Return (X, Y) of the center of cell containing provided text 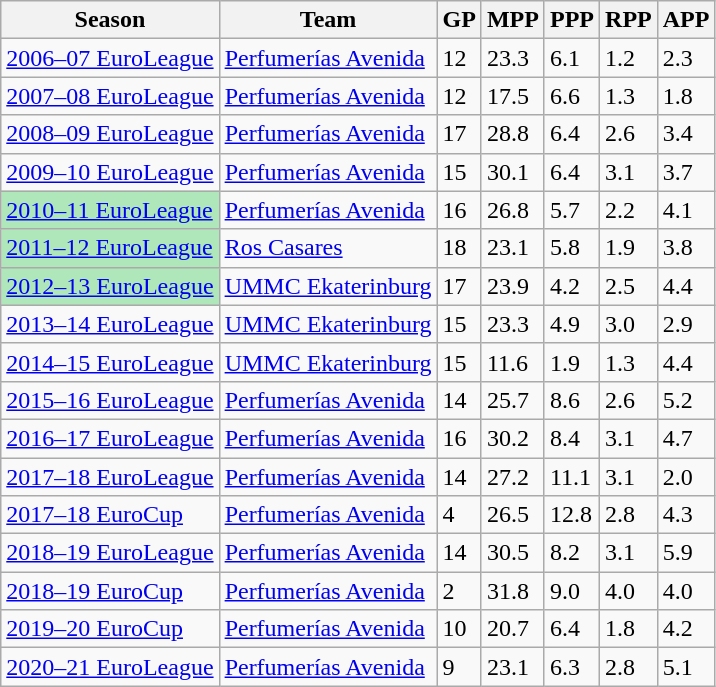
10 (459, 629)
25.7 (512, 400)
8.2 (572, 553)
2018–19 EuroCup (110, 591)
2 (459, 591)
20.7 (512, 629)
26.8 (512, 210)
27.2 (512, 477)
3.7 (686, 172)
8.6 (572, 400)
30.2 (512, 438)
2.0 (686, 477)
2011–12 EuroLeague (110, 248)
2.9 (686, 324)
5.9 (686, 553)
30.1 (512, 172)
5.7 (572, 210)
11.1 (572, 477)
2019–20 EuroCup (110, 629)
2017–18 EuroCup (110, 515)
RPP (629, 20)
17.5 (512, 96)
5.1 (686, 667)
9 (459, 667)
23.9 (512, 286)
4.1 (686, 210)
2006–07 EuroLeague (110, 58)
2008–09 EuroLeague (110, 134)
26.5 (512, 515)
4 (459, 515)
3.0 (629, 324)
2016–17 EuroLeague (110, 438)
2013–14 EuroLeague (110, 324)
5.8 (572, 248)
2007–08 EuroLeague (110, 96)
4.7 (686, 438)
18 (459, 248)
2020–21 EuroLeague (110, 667)
3.8 (686, 248)
2015–16 EuroLeague (110, 400)
Ros Casares (328, 248)
4.9 (572, 324)
2.3 (686, 58)
2.5 (629, 286)
8.4 (572, 438)
28.8 (512, 134)
11.6 (512, 362)
2.2 (629, 210)
6.3 (572, 667)
3.4 (686, 134)
Season (110, 20)
6.6 (572, 96)
2017–18 EuroLeague (110, 477)
PPP (572, 20)
MPP (512, 20)
Team (328, 20)
9.0 (572, 591)
4.3 (686, 515)
6.1 (572, 58)
12.8 (572, 515)
5.2 (686, 400)
GP (459, 20)
APP (686, 20)
2012–13 EuroLeague (110, 286)
2010–11 EuroLeague (110, 210)
2009–10 EuroLeague (110, 172)
1.2 (629, 58)
2018–19 EuroLeague (110, 553)
31.8 (512, 591)
2014–15 EuroLeague (110, 362)
30.5 (512, 553)
